Output the (X, Y) coordinate of the center of the cell containing the given text.  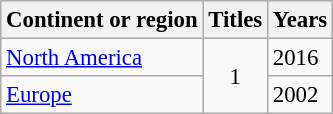
2016 (300, 58)
1 (236, 76)
Titles (236, 20)
Europe (102, 95)
Continent or region (102, 20)
North America (102, 58)
Years (300, 20)
2002 (300, 95)
